Return the (x, y) coordinate for the center point of the cell that contains the specified text.  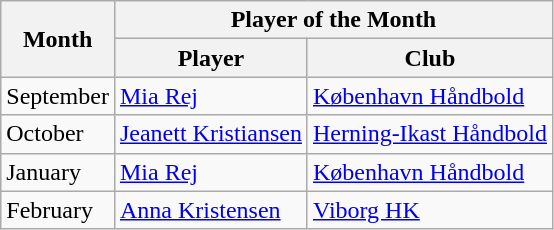
September (58, 96)
Player of the Month (333, 20)
Herning-Ikast Håndbold (430, 134)
Club (430, 58)
Month (58, 39)
October (58, 134)
Anna Kristensen (210, 210)
Jeanett Kristiansen (210, 134)
Player (210, 58)
February (58, 210)
Viborg HK (430, 210)
January (58, 172)
